Scan for the cell matching the given text and deliver its (x, y) coordinate at center. 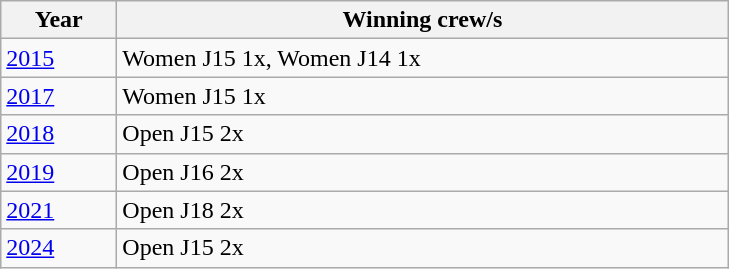
2018 (59, 134)
Women J15 1x (422, 96)
2017 (59, 96)
Women J15 1x, Women J14 1x (422, 58)
2024 (59, 248)
2015 (59, 58)
Winning crew/s (422, 20)
Year (59, 20)
Open J18 2x (422, 210)
2021 (59, 210)
2019 (59, 172)
Open J16 2x (422, 172)
